For the text-containing cell, return its midpoint in (x, y) coordinate format. 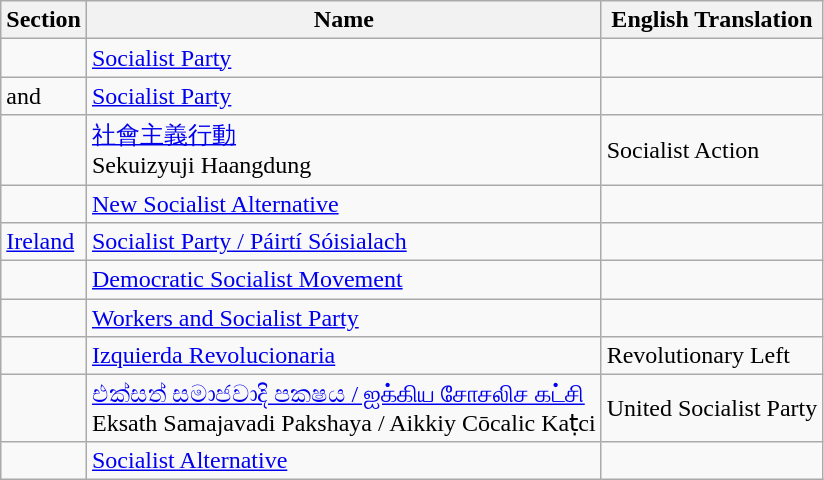
Workers and Socialist Party (344, 318)
and (44, 96)
Democratic Socialist Movement (344, 280)
Name (344, 20)
Section (44, 20)
Socialist Party / Páirtí Sóisialach (344, 242)
එක්සත් සමාජවාදි පකෂය / ஐக்கிய சோசலிச கட்சிEksath Samajavadi Pakshaya / Aikkiy Cōcalic Kaṭci (344, 408)
Ireland (44, 242)
Socialist Alternative (344, 460)
New Socialist Alternative (344, 203)
Revolutionary Left (712, 356)
社會主義行動Sekuizyuji Haangdung (344, 150)
English Translation (712, 20)
Izquierda Revolucionaria (344, 356)
United Socialist Party (712, 408)
Socialist Action (712, 150)
